Capture the cell that displays the provided text and extract its [X, Y] central coordinate. 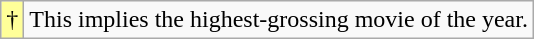
This implies the highest-grossing movie of the year. [279, 20]
† [12, 20]
